Provide the (X, Y) coordinate of the cell's center where the given text is located.  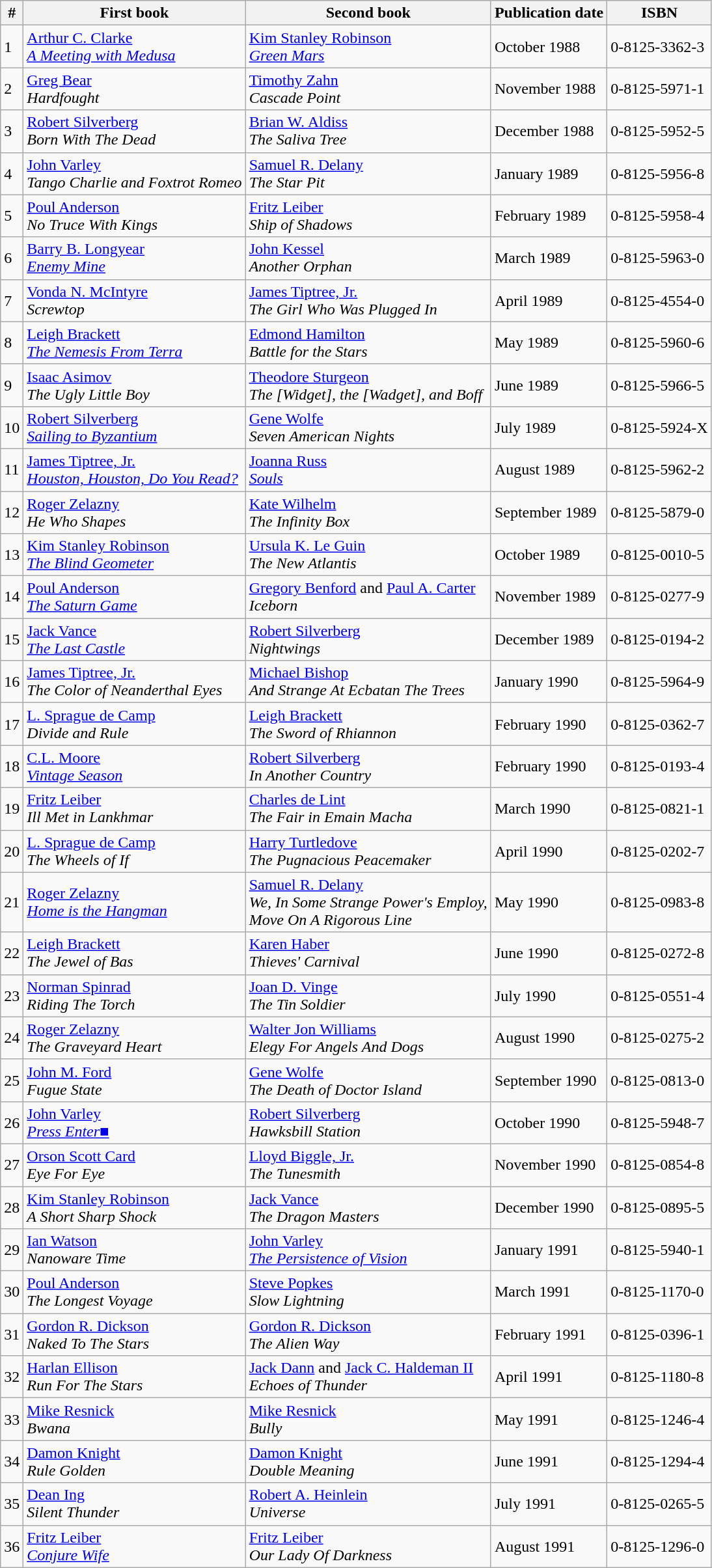
October 1990 (549, 1122)
July 1989 (549, 427)
0-8125-0265-5 (659, 1504)
0-8125-0895-5 (659, 1207)
March 1989 (549, 258)
20 (12, 851)
6 (12, 258)
9 (12, 385)
0-8125-0396-1 (659, 1334)
Greg BearHardfought (134, 89)
Publication date (549, 13)
January 1991 (549, 1250)
0-8125-0194-2 (659, 639)
0-8125-0277-9 (659, 598)
Timothy ZahnCascade Point (368, 89)
0-8125-0010-5 (659, 555)
0-8125-1170-0 (659, 1293)
0-8125-5962-2 (659, 470)
0-8125-3362-3 (659, 47)
0-8125-0821-1 (659, 808)
8 (12, 342)
0-8125-5948-7 (659, 1122)
James Tiptree, Jr.Houston, Houston, Do You Read? (134, 470)
Fritz LeiberIll Met in Lankhmar (134, 808)
Orson Scott CardEye For Eye (134, 1165)
September 1989 (549, 512)
12 (12, 512)
14 (12, 598)
Samuel R. DelanyWe, In Some Strange Power's Employ, Move On A Rigorous Line (368, 902)
January 1989 (549, 173)
0-8125-0551-4 (659, 996)
August 1989 (549, 470)
3 (12, 131)
John VarleyTango Charlie and Foxtrot Romeo (134, 173)
Robert SilverbergSailing to Byzantium (134, 427)
James Tiptree, Jr.The Color of Neanderthal Eyes (134, 682)
Samuel R. DelanyThe Star Pit (368, 173)
Second book (368, 13)
Kate WilhelmThe Infinity Box (368, 512)
24 (12, 1038)
Jack VanceThe Last Castle (134, 639)
November 1989 (549, 598)
0-8125-0983-8 (659, 902)
0-8125-5956-8 (659, 173)
Isaac AsimovThe Ugly Little Boy (134, 385)
April 1990 (549, 851)
Robert A. HeinleinUniverse (368, 1504)
15 (12, 639)
5 (12, 216)
0-8125-5971-1 (659, 89)
John VarleyThe Persistence of Vision (368, 1250)
0-8125-1294-4 (659, 1462)
25 (12, 1080)
Arthur C. ClarkeA Meeting with Medusa (134, 47)
Leigh BrackettThe Nemesis From Terra (134, 342)
0-8125-1246-4 (659, 1419)
Barry B. LongyearEnemy Mine (134, 258)
L. Sprague de CampDivide and Rule (134, 724)
December 1990 (549, 1207)
April 1989 (549, 301)
0-8125-0193-4 (659, 767)
26 (12, 1122)
Steve PopkesSlow Lightning (368, 1293)
0-8125-0202-7 (659, 851)
First book (134, 13)
December 1988 (549, 131)
Gordon R. DicksonNaked To The Stars (134, 1334)
1 (12, 47)
36 (12, 1547)
July 1991 (549, 1504)
John VarleyPress Enter■ (134, 1122)
September 1990 (549, 1080)
Leigh BrackettThe Jewel of Bas (134, 953)
April 1991 (549, 1377)
Fritz LeiberShip of Shadows (368, 216)
0-8125-0272-8 (659, 953)
18 (12, 767)
August 1990 (549, 1038)
November 1988 (549, 89)
July 1990 (549, 996)
0-8125-1296-0 (659, 1547)
Vonda N. McIntyreScrewtop (134, 301)
Robert SilverbergIn Another Country (368, 767)
Karen HaberThieves' Carnival (368, 953)
0-8125-1180-8 (659, 1377)
Norman SpinradRiding The Torch (134, 996)
Poul AndersonThe Saturn Game (134, 598)
Gene WolfeThe Death of Doctor Island (368, 1080)
Kim Stanley RobinsonGreen Mars (368, 47)
October 1989 (549, 555)
34 (12, 1462)
21 (12, 902)
January 1990 (549, 682)
Mike ResnickBwana (134, 1419)
Jack VanceThe Dragon Masters (368, 1207)
Ursula K. Le GuinThe New Atlantis (368, 555)
Poul AndersonNo Truce With Kings (134, 216)
Mike ResnickBully (368, 1419)
May 1990 (549, 902)
Harlan EllisonRun For The Stars (134, 1377)
James Tiptree, Jr.The Girl Who Was Plugged In (368, 301)
Robert SilverbergBorn With The Dead (134, 131)
August 1991 (549, 1547)
Roger ZelaznyHome is the Hangman (134, 902)
Michael BishopAnd Strange At Ecbatan The Trees (368, 682)
March 1990 (549, 808)
Jack Dann and Jack C. Haldeman IIEchoes of Thunder (368, 1377)
C.L. MooreVintage Season (134, 767)
19 (12, 808)
May 1989 (549, 342)
0-8125-4554-0 (659, 301)
Gregory Benford and Paul A. CarterIceborn (368, 598)
May 1991 (549, 1419)
John KesselAnother Orphan (368, 258)
Charles de LintThe Fair in Emain Macha (368, 808)
7 (12, 301)
33 (12, 1419)
October 1988 (549, 47)
2 (12, 89)
Kim Stanley RobinsonA Short Sharp Shock (134, 1207)
Gene WolfeSeven American Nights (368, 427)
35 (12, 1504)
ISBN (659, 13)
16 (12, 682)
June 1990 (549, 953)
Damon KnightRule Golden (134, 1462)
Joanna RussSouls (368, 470)
February 1989 (549, 216)
John M. FordFugue State (134, 1080)
Roger ZelaznyHe Who Shapes (134, 512)
0-8125-5879-0 (659, 512)
L. Sprague de CampThe Wheels of If (134, 851)
Kim Stanley RobinsonThe Blind Geometer (134, 555)
0-8125-5952-5 (659, 131)
Ian WatsonNanoware Time (134, 1250)
13 (12, 555)
0-8125-5964-9 (659, 682)
# (12, 13)
Walter Jon WilliamsElegy For Angels And Dogs (368, 1038)
March 1991 (549, 1293)
November 1990 (549, 1165)
0-8125-5958-4 (659, 216)
Gordon R. DicksonThe Alien Way (368, 1334)
Harry TurtledoveThe Pugnacious Peacemaker (368, 851)
Leigh BrackettThe Sword of Rhiannon (368, 724)
February 1991 (549, 1334)
Brian W. AldissThe Saliva Tree (368, 131)
30 (12, 1293)
Robert SilverbergHawksbill Station (368, 1122)
Theodore SturgeonThe [Widget], the [Wadget], and Boff (368, 385)
December 1989 (549, 639)
0-8125-5966-5 (659, 385)
0-8125-5924-X (659, 427)
Lloyd Biggle, Jr.The Tunesmith (368, 1165)
17 (12, 724)
June 1989 (549, 385)
0-8125-5963-0 (659, 258)
29 (12, 1250)
Roger ZelaznyThe Graveyard Heart (134, 1038)
11 (12, 470)
Robert SilverbergNightwings (368, 639)
0-8125-0362-7 (659, 724)
0-8125-0275-2 (659, 1038)
0-8125-0813-0 (659, 1080)
0-8125-5960-6 (659, 342)
10 (12, 427)
23 (12, 996)
Poul AndersonThe Longest Voyage (134, 1293)
Dean IngSilent Thunder (134, 1504)
Fritz LeiberOur Lady Of Darkness (368, 1547)
28 (12, 1207)
32 (12, 1377)
June 1991 (549, 1462)
Joan D. VingeThe Tin Soldier (368, 996)
0-8125-0854-8 (659, 1165)
27 (12, 1165)
Fritz LeiberConjure Wife (134, 1547)
Edmond HamiltonBattle for the Stars (368, 342)
22 (12, 953)
31 (12, 1334)
Damon KnightDouble Meaning (368, 1462)
0-8125-5940-1 (659, 1250)
4 (12, 173)
